Locate the cell with the specified text and output its (X, Y) center coordinate. 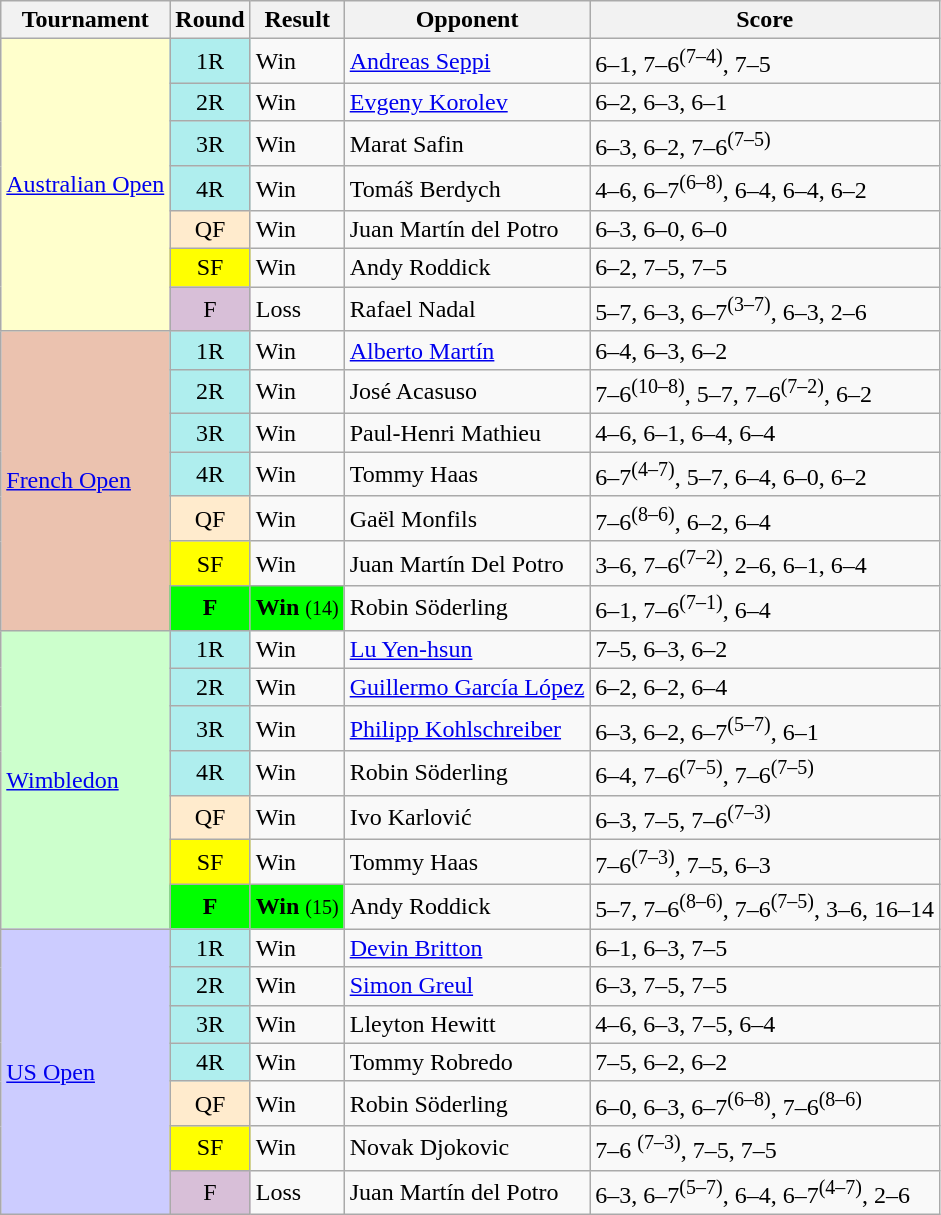
6–1, 6–3, 7–5 (765, 948)
Philipp Kohlschreiber (467, 728)
7–6(10–8), 5–7, 7–6(7–2), 6–2 (765, 392)
6–2, 6–2, 6–4 (765, 687)
6–3, 6–7(5–7), 6–4, 6–7(4–7), 2–6 (765, 1192)
Simon Greul (467, 986)
Alberto Martín (467, 350)
4–6, 6–3, 7–5, 6–4 (765, 1024)
Round (210, 20)
6–3, 6–0, 6–0 (765, 230)
Tomáš Berdych (467, 188)
6–4, 7–6(7–5), 7–6(7–5) (765, 774)
Australian Open (86, 185)
5–7, 6–3, 6–7(3–7), 6–3, 2–6 (765, 310)
Lleyton Hewitt (467, 1024)
Devin Britton (467, 948)
6–1, 7–6(7–4), 7–5 (765, 62)
6–3, 6–2, 6–7(5–7), 6–1 (765, 728)
Lu Yen-hsun (467, 649)
Tommy Robredo (467, 1062)
4–6, 6–7(6–8), 6–4, 6–4, 6–2 (765, 188)
7–6(7–3), 7–5, 6–3 (765, 862)
Rafael Nadal (467, 310)
Juan Martín Del Potro (467, 564)
Win (14) (297, 608)
Marat Safin (467, 144)
6–1, 7–6(7–1), 6–4 (765, 608)
6–3, 7–5, 7–5 (765, 986)
7–6(8–6), 6–2, 6–4 (765, 518)
6–3, 7–5, 7–6(7–3) (765, 818)
Novak Djokovic (467, 1148)
Guillermo García López (467, 687)
Wimbledon (86, 780)
Result (297, 20)
US Open (86, 1072)
Opponent (467, 20)
José Acasuso (467, 392)
6–7(4–7), 5–7, 6–4, 6–0, 6–2 (765, 474)
6–0, 6–3, 6–7(6–8), 7–6(8–6) (765, 1104)
6–4, 6–3, 6–2 (765, 350)
Score (765, 20)
3–6, 7–6(7–2), 2–6, 6–1, 6–4 (765, 564)
7–5, 6–2, 6–2 (765, 1062)
6–2, 6–3, 6–1 (765, 102)
Paul-Henri Mathieu (467, 433)
7–5, 6–3, 6–2 (765, 649)
French Open (86, 480)
6–3, 6–2, 7–6(7–5) (765, 144)
Tournament (86, 20)
Gaël Monfils (467, 518)
4–6, 6–1, 6–4, 6–4 (765, 433)
5–7, 7–6(8–6), 7–6(7–5), 3–6, 16–14 (765, 906)
7–6 (7–3), 7–5, 7–5 (765, 1148)
Evgeny Korolev (467, 102)
Ivo Karlović (467, 818)
Win (15) (297, 906)
Andreas Seppi (467, 62)
6–2, 7–5, 7–5 (765, 268)
